Return [X, Y] of the center of cell containing provided text 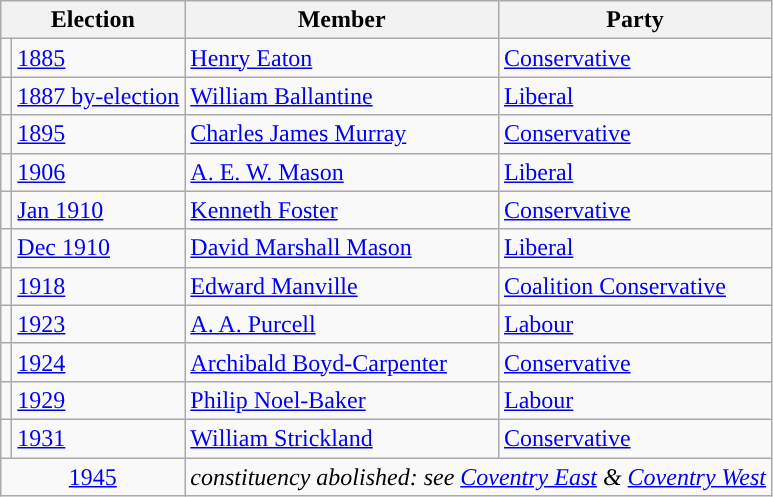
1923 [98, 324]
1885 [98, 58]
1924 [98, 362]
A. E. W. Mason [342, 172]
William Strickland [342, 438]
Party [634, 20]
1929 [98, 400]
constituency abolished: see Coventry East & Coventry West [478, 477]
William Ballantine [342, 96]
A. A. Purcell [342, 324]
1895 [98, 134]
1918 [98, 286]
Edward Manville [342, 286]
Kenneth Foster [342, 210]
Coalition Conservative [634, 286]
Philip Noel-Baker [342, 400]
Member [342, 20]
Charles James Murray [342, 134]
Henry Eaton [342, 58]
Election [93, 20]
1945 [93, 477]
Archibald Boyd-Carpenter [342, 362]
1931 [98, 438]
Dec 1910 [98, 248]
1906 [98, 172]
1887 by-election [98, 96]
David Marshall Mason [342, 248]
Jan 1910 [98, 210]
